Search for the cell housing the specified text and yield its [x, y] center coordinate. 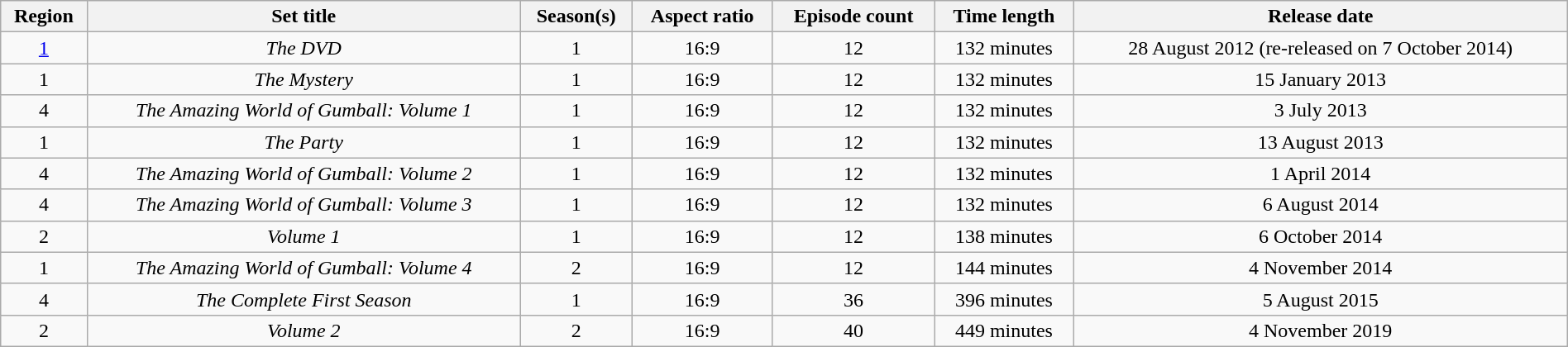
Time length [1004, 17]
144 minutes [1004, 268]
4 November 2019 [1320, 330]
Volume 1 [304, 236]
138 minutes [1004, 236]
Volume 2 [304, 330]
Season(s) [576, 17]
Aspect ratio [702, 17]
396 minutes [1004, 299]
3 July 2013 [1320, 111]
The Amazing World of Gumball: Volume 4 [304, 268]
40 [853, 330]
The Complete First Season [304, 299]
Episode count [853, 17]
449 minutes [1004, 330]
The DVD [304, 48]
The Party [304, 142]
1 April 2014 [1320, 173]
6 August 2014 [1320, 205]
4 November 2014 [1320, 268]
28 August 2012 (re-released on 7 October 2014) [1320, 48]
Region [44, 17]
Set title [304, 17]
The Mystery [304, 79]
The Amazing World of Gumball: Volume 3 [304, 205]
15 January 2013 [1320, 79]
The Amazing World of Gumball: Volume 1 [304, 111]
36 [853, 299]
5 August 2015 [1320, 299]
Release date [1320, 17]
The Amazing World of Gumball: Volume 2 [304, 173]
6 October 2014 [1320, 236]
13 August 2013 [1320, 142]
